Determine the [x, y] coordinate at the center of the cell enclosing the given text.  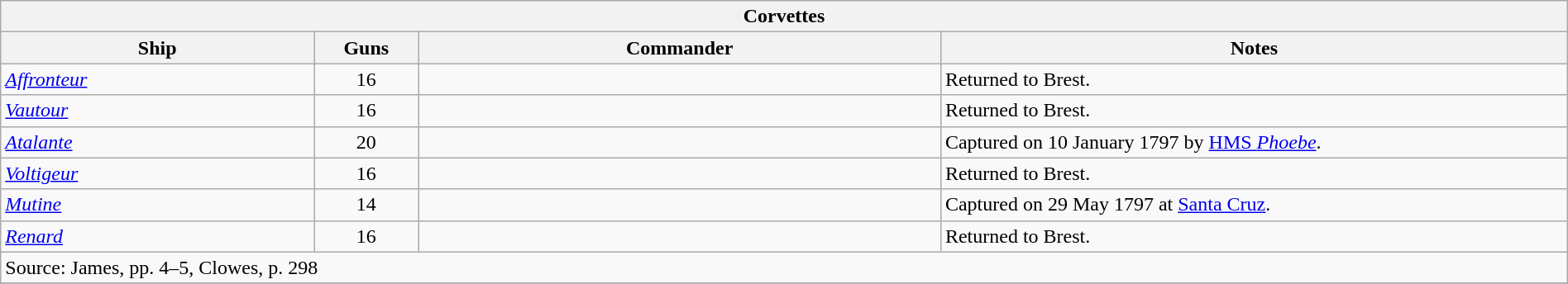
Affronteur [157, 79]
Renard [157, 236]
Guns [366, 48]
Commander [680, 48]
Captured on 10 January 1797 by HMS Phoebe. [1254, 142]
Corvettes [784, 17]
Atalante [157, 142]
Source: James, pp. 4–5, Clowes, p. 298 [784, 267]
20 [366, 142]
Ship [157, 48]
14 [366, 205]
Captured on 29 May 1797 at Santa Cruz. [1254, 205]
Notes [1254, 48]
Mutine [157, 205]
Voltigeur [157, 173]
Vautour [157, 111]
